Detect which cell encompasses the target text, then output its (X, Y) center coordinate. 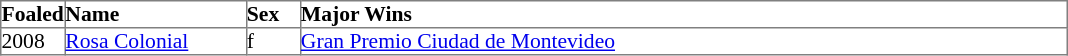
f (273, 42)
Rosa Colonial (156, 42)
Name (156, 14)
Sex (273, 14)
Gran Premio Ciudad de Montevideo (683, 42)
2008 (33, 42)
Major Wins (683, 14)
Foaled (33, 14)
